From the cell containing the given text, extract its center point as (x, y) coordinate. 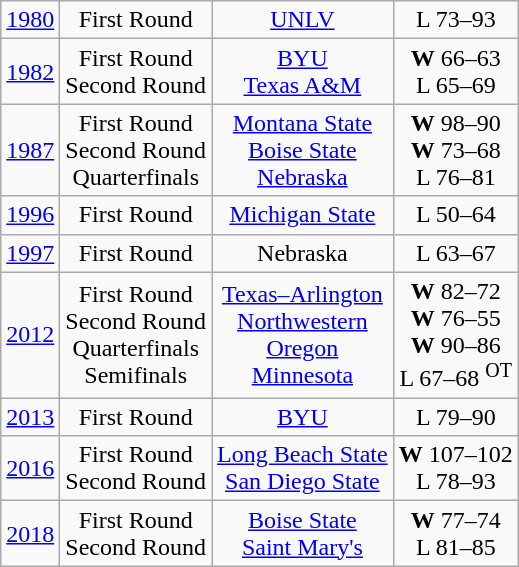
Montana StateBoise StateNebraska (303, 150)
Nebraska (303, 253)
1980 (30, 20)
L 50–64 (456, 215)
First RoundSecond RoundQuarterfinalsSemifinals (136, 335)
W 66–63L 65–69 (456, 72)
Long Beach StateSan Diego State (303, 468)
W 82–72W 76–55W 90–86L 67–68 OT (456, 335)
1997 (30, 253)
L 73–93 (456, 20)
W 107–102L 78–93 (456, 468)
Michigan State (303, 215)
First Round Second Round (136, 534)
1996 (30, 215)
Texas–ArlingtonNorthwesternOregonMinnesota (303, 335)
UNLV (303, 20)
W 77–74L 81–85 (456, 534)
1982 (30, 72)
BYU (303, 417)
2013 (30, 417)
2018 (30, 534)
2016 (30, 468)
W 98–90W 73–68L 76–81 (456, 150)
L 63–67 (456, 253)
L 79–90 (456, 417)
Boise StateSaint Mary's (303, 534)
BYUTexas A&M (303, 72)
First RoundSecond RoundQuarterfinals (136, 150)
2012 (30, 335)
1987 (30, 150)
